For the text-containing cell, return its midpoint in [X, Y] coordinate format. 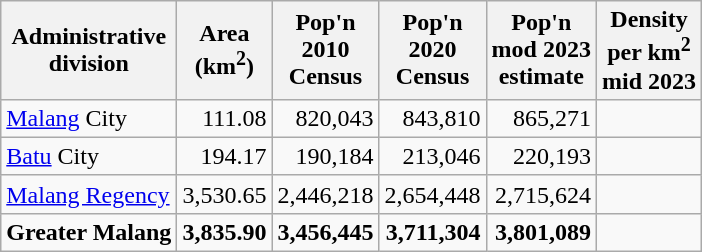
3,530.65 [224, 194]
Pop'n2020Census [432, 50]
3,711,304 [432, 232]
111.08 [224, 118]
3,835.90 [224, 232]
Batu City [89, 156]
Greater Malang [89, 232]
843,810 [432, 118]
2,446,218 [326, 194]
Pop'nmod 2023estimate [541, 50]
Densityper km2mid 2023 [648, 50]
220,193 [541, 156]
2,654,448 [432, 194]
190,184 [326, 156]
Malang Regency [89, 194]
213,046 [432, 156]
Pop'n2010Census [326, 50]
3,456,445 [326, 232]
Malang City [89, 118]
3,801,089 [541, 232]
865,271 [541, 118]
2,715,624 [541, 194]
Area(km2) [224, 50]
194.17 [224, 156]
Administrativedivision [89, 50]
820,043 [326, 118]
